Provide the (x, y) coordinate of the cell's center where the given text is located.  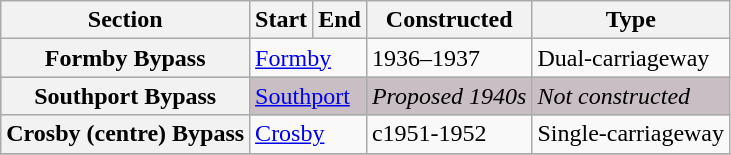
Not constructed (631, 96)
Start (282, 20)
Southport (308, 96)
1936–1937 (449, 58)
Crosby (centre) Bypass (126, 134)
Crosby (308, 134)
Single-carriageway (631, 134)
Constructed (449, 20)
Formby Bypass (126, 58)
Proposed 1940s (449, 96)
Southport Bypass (126, 96)
Dual-carriageway (631, 58)
Type (631, 20)
End (340, 20)
Section (126, 20)
c1951-1952 (449, 134)
Formby (308, 58)
